Return the [X, Y] coordinate for the center point of the cell that contains the specified text.  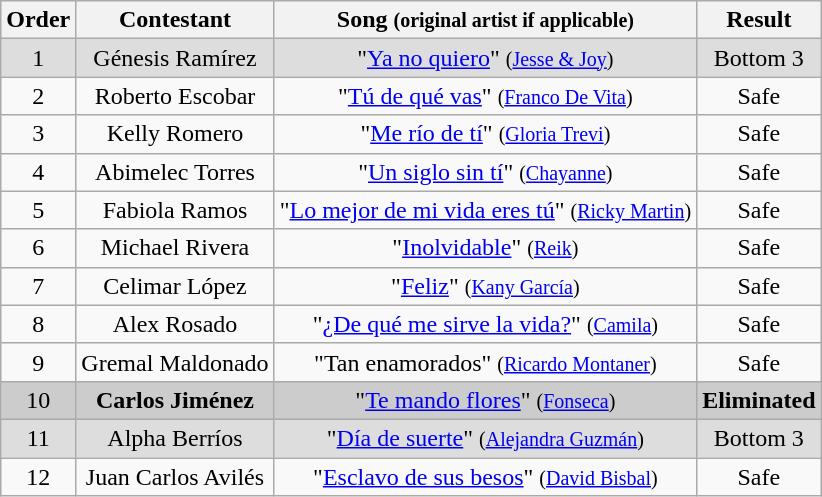
"Esclavo de sus besos" (David Bisbal) [485, 477]
Michael Rivera [175, 248]
7 [38, 286]
Abimelec Torres [175, 172]
Celimar López [175, 286]
Eliminated [759, 400]
"Lo mejor de mi vida eres tú" (Ricky Martin) [485, 210]
Alex Rosado [175, 324]
1 [38, 58]
Order [38, 20]
"Tan enamorados" (Ricardo Montaner) [485, 362]
"Tú de qué vas" (Franco De Vita) [485, 96]
"Feliz" (Kany García) [485, 286]
10 [38, 400]
12 [38, 477]
Juan Carlos Avilés [175, 477]
Carlos Jiménez [175, 400]
Contestant [175, 20]
4 [38, 172]
"Un siglo sin tí" (Chayanne) [485, 172]
Kelly Romero [175, 134]
Gremal Maldonado [175, 362]
11 [38, 438]
3 [38, 134]
"Ya no quiero" (Jesse & Joy) [485, 58]
Alpha Berríos [175, 438]
Result [759, 20]
2 [38, 96]
Génesis Ramírez [175, 58]
"Inolvidable" (Reik) [485, 248]
"Me río de tí" (Gloria Trevi) [485, 134]
Fabiola Ramos [175, 210]
8 [38, 324]
"Día de suerte" (Alejandra Guzmán) [485, 438]
9 [38, 362]
5 [38, 210]
Roberto Escobar [175, 96]
"Te mando flores" (Fonseca) [485, 400]
Song (original artist if applicable) [485, 20]
6 [38, 248]
"¿De qué me sirve la vida?" (Camila) [485, 324]
